Provide the [x, y] coordinate of the cell's center where the given text is located.  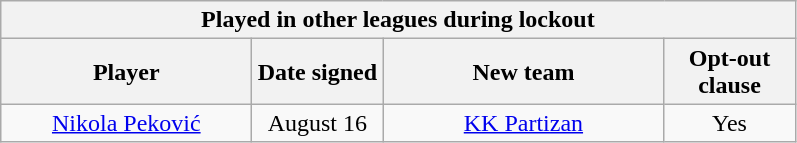
KK Partizan [524, 123]
August 16 [318, 123]
Player [126, 72]
New team [524, 72]
Yes [730, 123]
Played in other leagues during lockout [398, 20]
Date signed [318, 72]
Nikola Peković [126, 123]
Opt-out clause [730, 72]
